From the cell containing the given text, extract its center point as [x, y] coordinate. 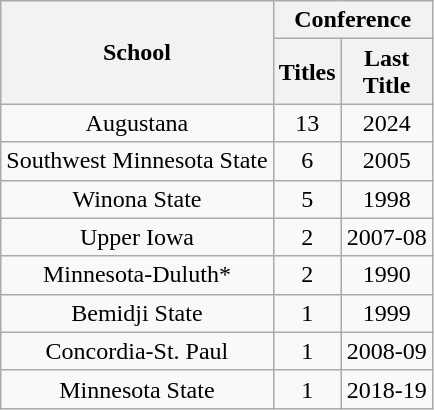
LastTitle [386, 72]
Winona State [137, 199]
Bemidji State [137, 313]
2024 [386, 123]
Conference [352, 20]
2018-19 [386, 389]
2007-08 [386, 237]
Minnesota State [137, 389]
1999 [386, 313]
Augustana [137, 123]
2008-09 [386, 351]
2005 [386, 161]
Concordia-St. Paul [137, 351]
1990 [386, 275]
Titles [307, 72]
5 [307, 199]
1998 [386, 199]
Minnesota-Duluth* [137, 275]
School [137, 52]
Upper Iowa [137, 237]
Southwest Minnesota State [137, 161]
6 [307, 161]
13 [307, 123]
